Return [X, Y] of the center of cell containing provided text 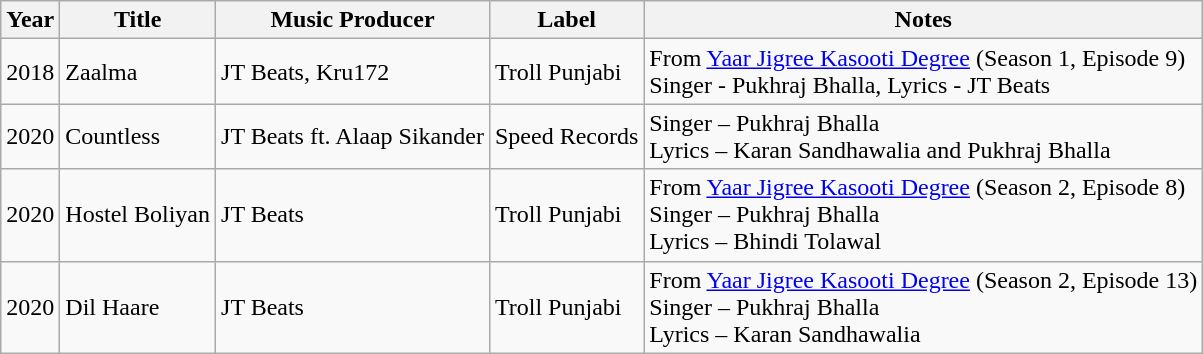
Title [138, 20]
From Yaar Jigree Kasooti Degree (Season 1, Episode 9)Singer - Pukhraj Bhalla, Lyrics - JT Beats [924, 72]
From Yaar Jigree Kasooti Degree (Season 2, Episode 13)Singer – Pukhraj BhallaLyrics – Karan Sandhawalia [924, 307]
Singer – Pukhraj BhallaLyrics – Karan Sandhawalia and Pukhraj Bhalla [924, 136]
Speed Records [566, 136]
Dil Haare [138, 307]
Year [30, 20]
Notes [924, 20]
Label [566, 20]
Music Producer [353, 20]
Zaalma [138, 72]
From Yaar Jigree Kasooti Degree (Season 2, Episode 8)Singer – Pukhraj BhallaLyrics – Bhindi Tolawal [924, 215]
JT Beats, Kru172 [353, 72]
2018 [30, 72]
Hostel Boliyan [138, 215]
Countless [138, 136]
JT Beats ft. Alaap Sikander [353, 136]
